Capture the cell that displays the provided text and extract its [x, y] central coordinate. 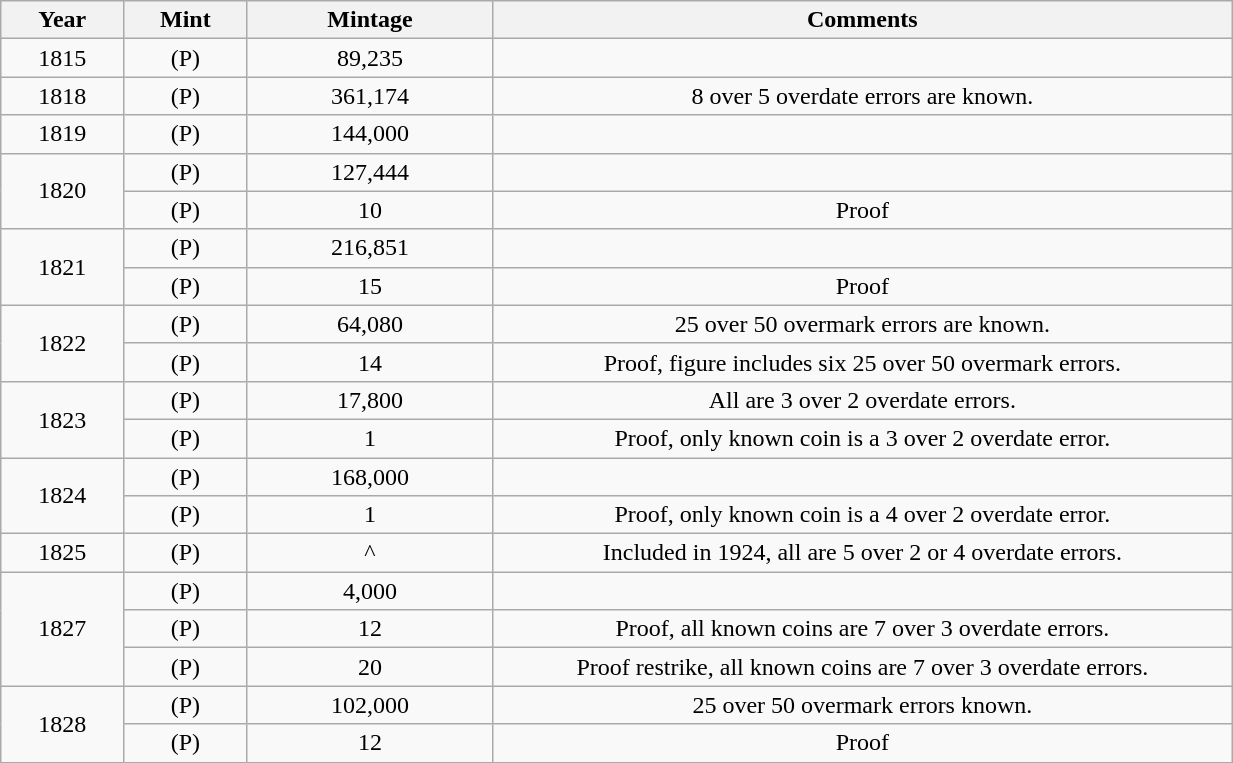
4,000 [370, 591]
Mint [186, 20]
1822 [62, 343]
25 over 50 overmark errors are known. [862, 324]
Comments [862, 20]
25 over 50 overmark errors known. [862, 705]
14 [370, 362]
Proof, only known coin is a 3 over 2 overdate error. [862, 438]
89,235 [370, 58]
144,000 [370, 134]
Year [62, 20]
1825 [62, 553]
168,000 [370, 477]
^ [370, 553]
1823 [62, 419]
64,080 [370, 324]
Proof, all known coins are 7 over 3 overdate errors. [862, 629]
Proof restrike, all known coins are 7 over 3 overdate errors. [862, 667]
8 over 5 overdate errors are known. [862, 96]
20 [370, 667]
361,174 [370, 96]
102,000 [370, 705]
1821 [62, 267]
Proof, only known coin is a 4 over 2 overdate error. [862, 515]
1818 [62, 96]
10 [370, 210]
1824 [62, 496]
127,444 [370, 172]
17,800 [370, 400]
Proof, figure includes six 25 over 50 overmark errors. [862, 362]
All are 3 over 2 overdate errors. [862, 400]
1820 [62, 191]
Mintage [370, 20]
15 [370, 286]
216,851 [370, 248]
1828 [62, 724]
1815 [62, 58]
1827 [62, 629]
1819 [62, 134]
Included in 1924, all are 5 over 2 or 4 overdate errors. [862, 553]
